Scan for the cell matching the given text and deliver its [x, y] coordinate at center. 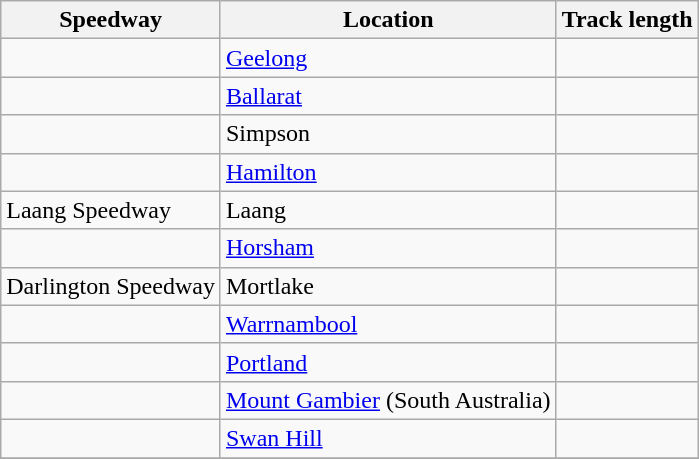
Darlington Speedway [111, 286]
Portland [388, 362]
Laang Speedway [111, 210]
Warrnambool [388, 324]
Hamilton [388, 172]
Speedway [111, 20]
Simpson [388, 134]
Mortlake [388, 286]
Swan Hill [388, 438]
Location [388, 20]
Geelong [388, 58]
Track length [627, 20]
Mount Gambier (South Australia) [388, 400]
Laang [388, 210]
Ballarat [388, 96]
Horsham [388, 248]
